From the cell containing the given text, extract its center point as (x, y) coordinate. 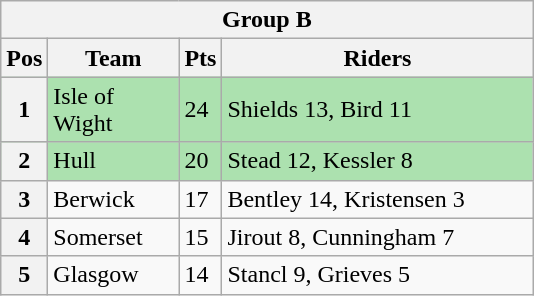
24 (200, 110)
Somerset (114, 237)
Berwick (114, 199)
2 (24, 161)
14 (200, 275)
15 (200, 237)
Pos (24, 58)
Bentley 14, Kristensen 3 (378, 199)
4 (24, 237)
Glasgow (114, 275)
Stancl 9, Grieves 5 (378, 275)
20 (200, 161)
Group B (267, 20)
Pts (200, 58)
17 (200, 199)
Hull (114, 161)
5 (24, 275)
Isle of Wight (114, 110)
Riders (378, 58)
3 (24, 199)
1 (24, 110)
Stead 12, Kessler 8 (378, 161)
Team (114, 58)
Shields 13, Bird 11 (378, 110)
Jirout 8, Cunningham 7 (378, 237)
